Identify which cell holds the provided text, then report its [X, Y] central coordinate. 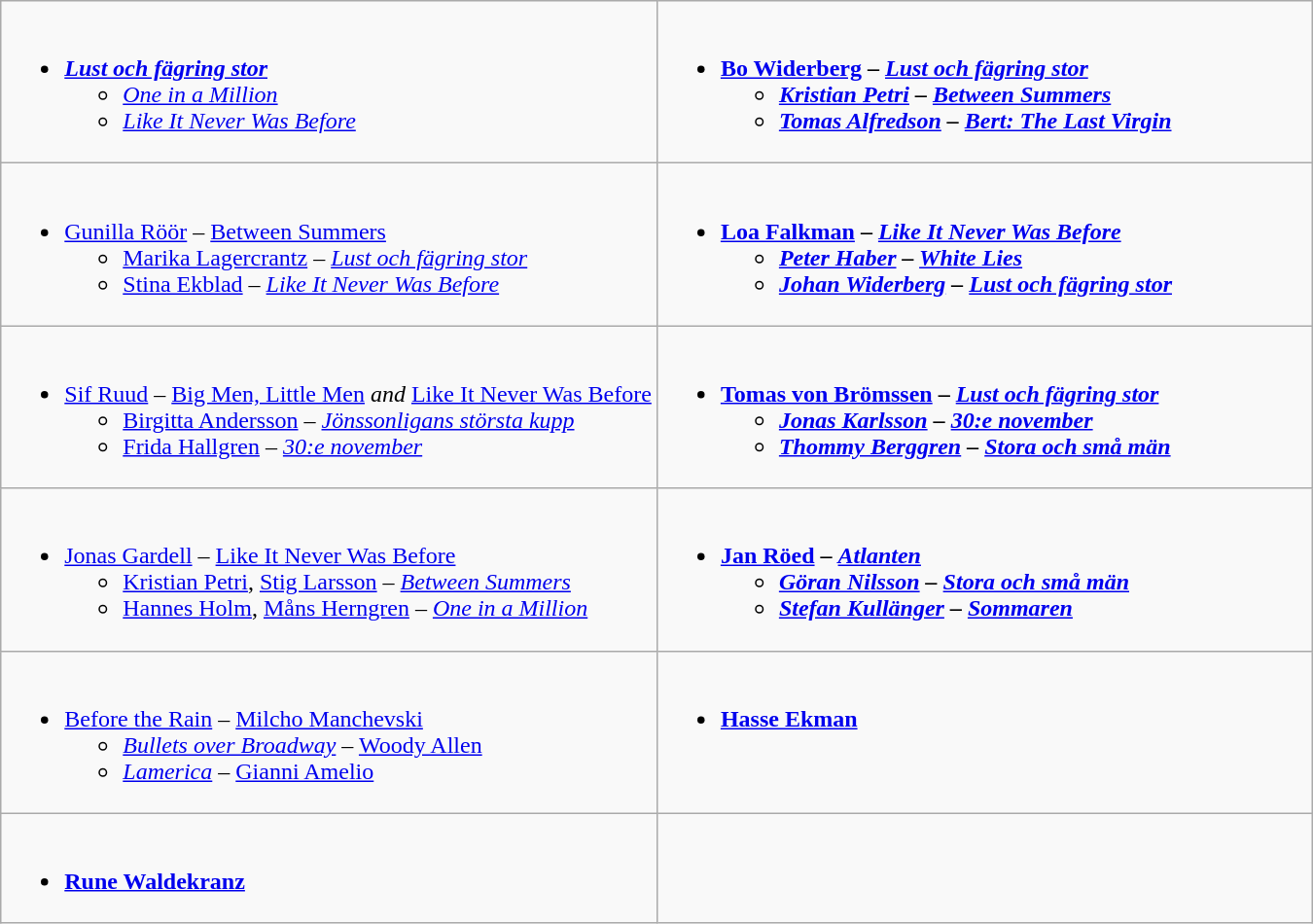
Sif Ruud – Big Men, Little Men and Like It Never Was BeforeBirgitta Andersson – Jönssonligans största kuppFrida Hallgren – 30:e november [329, 407]
Jan Röed – AtlantenGöran Nilsson – Stora och små mänStefan Kullänger – Sommaren [984, 570]
Gunilla Röör – Between SummersMarika Lagercrantz – Lust och fägring storStina Ekblad – Like It Never Was Before [329, 245]
Jonas Gardell – Like It Never Was BeforeKristian Petri, Stig Larsson – Between SummersHannes Holm, Måns Herngren – One in a Million [329, 570]
Bo Widerberg – Lust och fägring storKristian Petri – Between SummersTomas Alfredson – Bert: The Last Virgin [984, 82]
Rune Waldekranz [329, 868]
Tomas von Brömssen – Lust och fägring storJonas Karlsson – 30:e novemberThommy Berggren – Stora och små män [984, 407]
Loa Falkman – Like It Never Was BeforePeter Haber – White LiesJohan Widerberg – Lust och fägring stor [984, 245]
Before the Rain – Milcho Manchevski Bullets over Broadway – Woody Allen Lamerica – Gianni Amelio [329, 731]
Hasse Ekman [984, 731]
Lust och fägring storOne in a MillionLike It Never Was Before [329, 82]
